From the cell containing the given text, extract its center point as [x, y] coordinate. 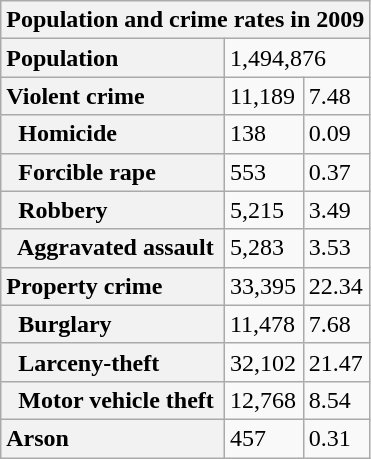
138 [264, 134]
11,478 [264, 324]
12,768 [264, 400]
457 [264, 438]
7.48 [336, 96]
32,102 [264, 362]
Forcible rape [113, 172]
Population and crime rates in 2009 [186, 20]
Motor vehicle theft [113, 400]
3.49 [336, 210]
5,215 [264, 210]
0.31 [336, 438]
3.53 [336, 248]
7.68 [336, 324]
Robbery [113, 210]
Property crime [113, 286]
553 [264, 172]
Homicide [113, 134]
21.47 [336, 362]
22.34 [336, 286]
0.37 [336, 172]
Arson [113, 438]
Burglary [113, 324]
1,494,876 [296, 58]
Larceny-theft [113, 362]
Population [113, 58]
11,189 [264, 96]
Aggravated assault [113, 248]
8.54 [336, 400]
0.09 [336, 134]
33,395 [264, 286]
Violent crime [113, 96]
5,283 [264, 248]
